Locate the cell with the specified text and output its [x, y] center coordinate. 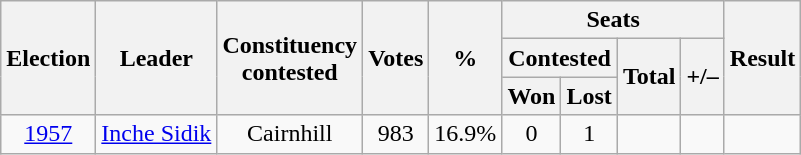
Constituencycontested [290, 58]
% [466, 58]
Leader [156, 58]
Cairnhill [290, 134]
+/– [702, 77]
16.9% [466, 134]
Total [649, 77]
Inche Sidik [156, 134]
Votes [396, 58]
Election [48, 58]
1957 [48, 134]
Contested [560, 58]
Lost [589, 96]
983 [396, 134]
Seats [613, 20]
Won [532, 96]
1 [589, 134]
0 [532, 134]
Result [762, 58]
